Detect which cell encompasses the target text, then output its [x, y] center coordinate. 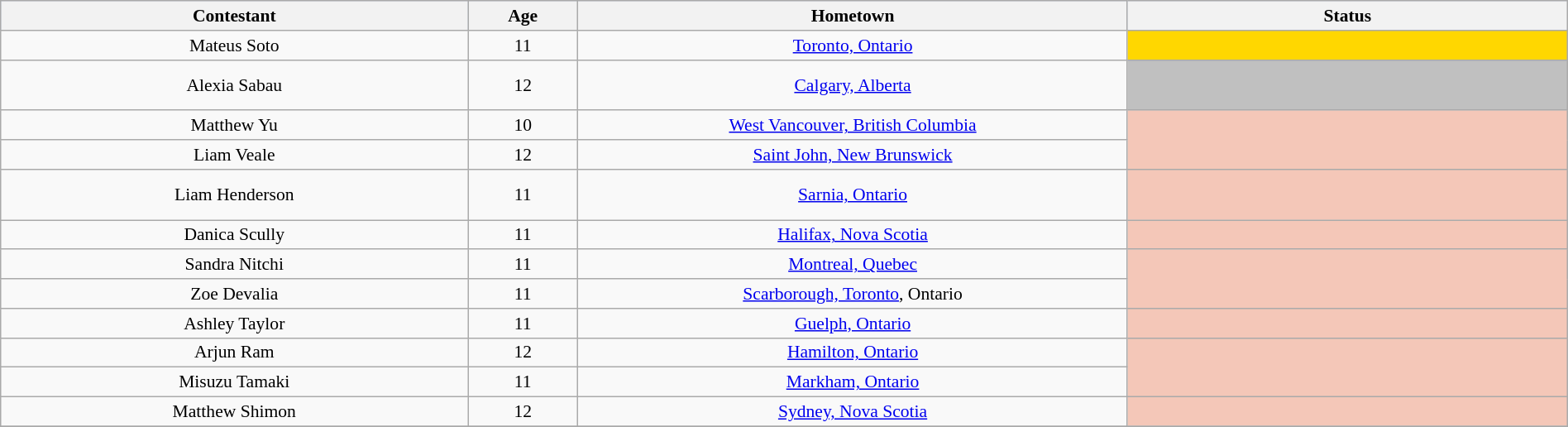
Montreal, Quebec [853, 265]
Age [523, 16]
Guelph, Ontario [853, 324]
Matthew Shimon [235, 412]
Mateus Soto [235, 46]
10 [523, 126]
Alexia Sabau [235, 84]
Sydney, Nova Scotia [853, 412]
Status [1347, 16]
Toronto, Ontario [853, 46]
Matthew Yu [235, 126]
West Vancouver, British Columbia [853, 126]
Halifax, Nova Scotia [853, 235]
Liam Henderson [235, 195]
Zoe Devalia [235, 294]
Hamilton, Ontario [853, 353]
Calgary, Alberta [853, 84]
Arjun Ram [235, 353]
Saint John, New Brunswick [853, 155]
Danica Scully [235, 235]
Markham, Ontario [853, 382]
Contestant [235, 16]
Hometown [853, 16]
Misuzu Tamaki [235, 382]
Scarborough, Toronto, Ontario [853, 294]
Sandra Nitchi [235, 265]
Sarnia, Ontario [853, 195]
Ashley Taylor [235, 324]
Liam Veale [235, 155]
